For the text-containing cell, return its midpoint in [x, y] coordinate format. 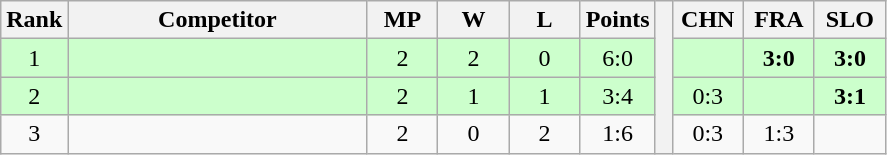
L [544, 20]
SLO [850, 20]
Competitor [218, 20]
6:0 [618, 58]
1:3 [778, 134]
CHN [708, 20]
3 [34, 134]
W [474, 20]
1:6 [618, 134]
MP [402, 20]
3:1 [850, 96]
3:4 [618, 96]
FRA [778, 20]
Rank [34, 20]
Points [618, 20]
